Output the (x, y) coordinate of the center of the cell containing the given text.  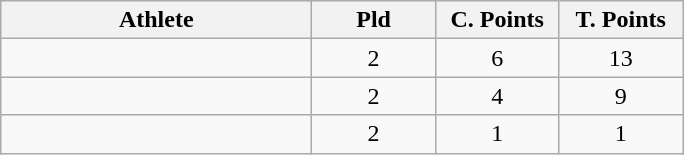
T. Points (621, 20)
Athlete (156, 20)
C. Points (497, 20)
4 (497, 96)
6 (497, 58)
13 (621, 58)
Pld (374, 20)
9 (621, 96)
